Extract the (x, y) coordinate from the center of the cell holding the provided text.  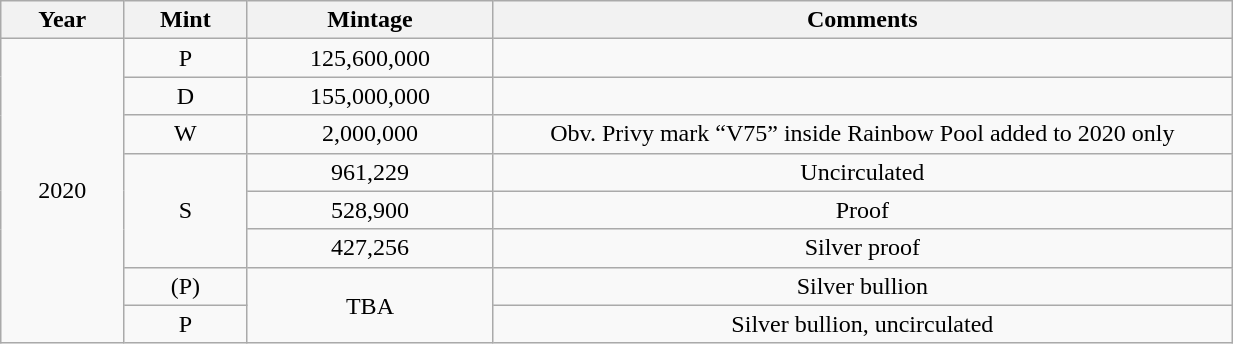
TBA (370, 305)
Uncirculated (862, 172)
Mint (186, 20)
W (186, 134)
961,229 (370, 172)
Mintage (370, 20)
Year (62, 20)
Silver proof (862, 248)
(P) (186, 286)
125,600,000 (370, 58)
528,900 (370, 210)
Comments (862, 20)
S (186, 210)
Silver bullion, uncirculated (862, 324)
427,256 (370, 248)
Proof (862, 210)
2,000,000 (370, 134)
2020 (62, 191)
Obv. Privy mark “V75” inside Rainbow Pool added to 2020 only (862, 134)
155,000,000 (370, 96)
D (186, 96)
Silver bullion (862, 286)
